Extract the (X, Y) coordinate from the center of the cell holding the provided text.  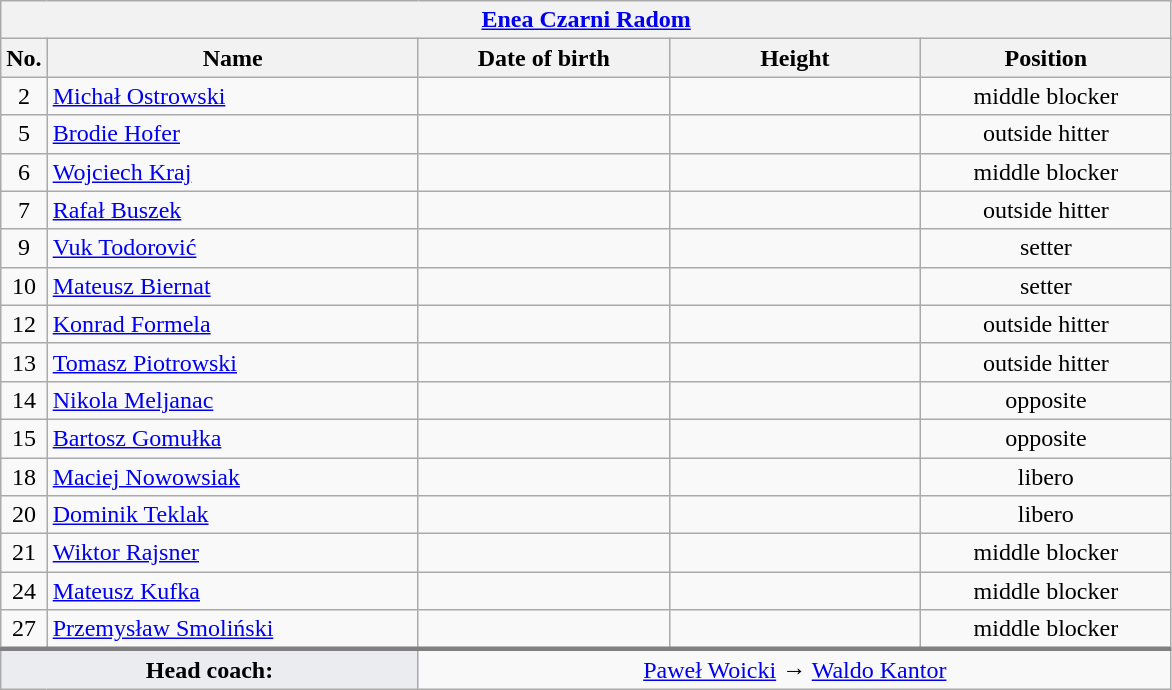
Head coach: (210, 669)
Dominik Teklak (232, 515)
Date of birth (544, 58)
Bartosz Gomułka (232, 438)
12 (24, 324)
6 (24, 172)
Enea Czarni Radom (586, 20)
21 (24, 553)
Nikola Meljanac (232, 400)
Tomasz Piotrowski (232, 362)
Konrad Formela (232, 324)
9 (24, 248)
Brodie Hofer (232, 134)
Position (1046, 58)
No. (24, 58)
Name (232, 58)
2 (24, 96)
20 (24, 515)
Paweł Woicki → Waldo Kantor (794, 669)
Maciej Nowowsiak (232, 477)
Mateusz Kufka (232, 591)
15 (24, 438)
Michał Ostrowski (232, 96)
Wojciech Kraj (232, 172)
13 (24, 362)
Vuk Todorović (232, 248)
Rafał Buszek (232, 210)
27 (24, 630)
18 (24, 477)
Przemysław Smoliński (232, 630)
24 (24, 591)
5 (24, 134)
Height (794, 58)
Mateusz Biernat (232, 286)
14 (24, 400)
10 (24, 286)
7 (24, 210)
Wiktor Rajsner (232, 553)
